Detect which cell encompasses the target text, then output its [x, y] center coordinate. 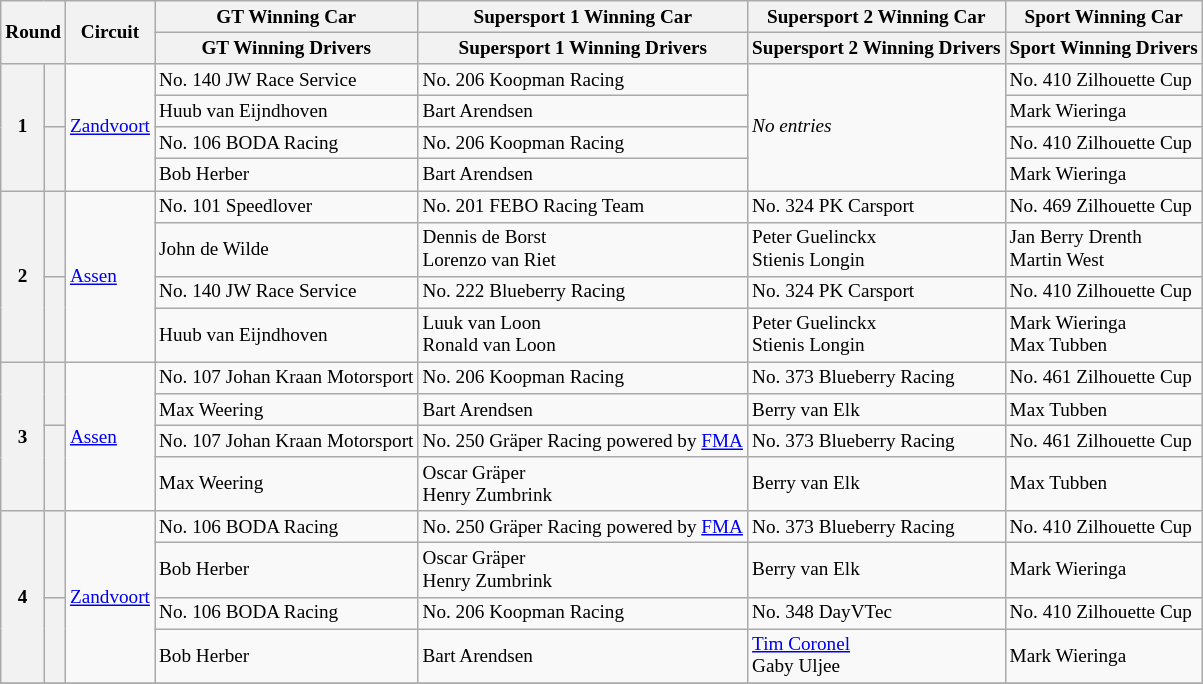
Mark Wieringa Max Tubben [1104, 335]
Dennis de Borst Lorenzo van Riet [583, 249]
2 [22, 276]
Jan Berry Drenth Martin West [1104, 249]
No. 101 Speedlover [286, 206]
Circuit [110, 32]
Supersport 1 Winning Drivers [583, 48]
4 [22, 597]
Sport Winning Drivers [1104, 48]
Sport Winning Car [1104, 17]
John de Wilde [286, 249]
Tim Coronel Gaby Uljee [876, 655]
No. 469 Zilhouette Cup [1104, 206]
Luuk van Loon Ronald van Loon [583, 335]
No entries [876, 128]
Supersport 1 Winning Car [583, 17]
3 [22, 436]
No. 201 FEBO Racing Team [583, 206]
GT Winning Drivers [286, 48]
No. 348 DayVTec [876, 613]
1 [22, 128]
Round [34, 32]
No. 222 Blueberry Racing [583, 292]
Supersport 2 Winning Drivers [876, 48]
GT Winning Car [286, 17]
Supersport 2 Winning Car [876, 17]
